Determine the [X, Y] coordinate at the center of the cell enclosing the given text.  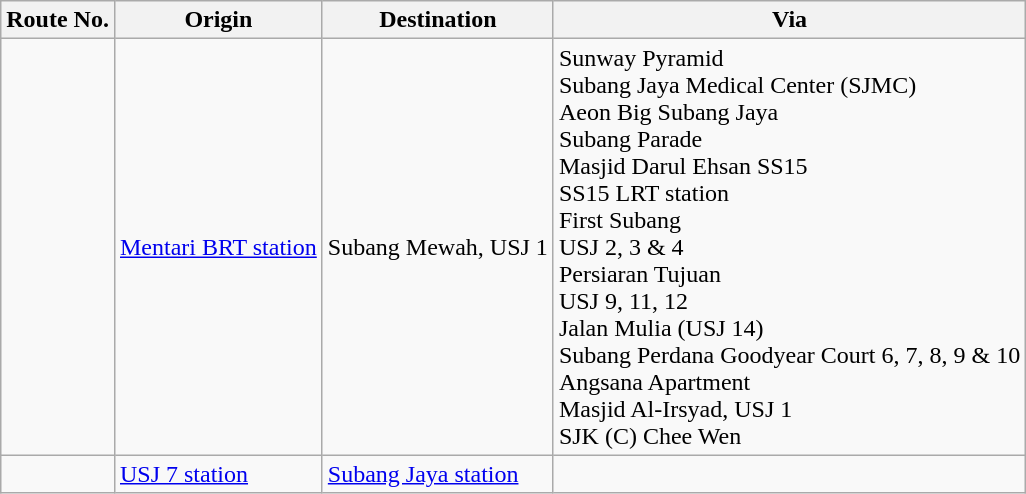
Subang Jaya station [438, 474]
Route No. [58, 20]
Subang Mewah, USJ 1 [438, 247]
Destination [438, 20]
Via [789, 20]
Mentari BRT station [218, 247]
Origin [218, 20]
USJ 7 station [218, 474]
